From the cell containing the given text, extract its center point as [x, y] coordinate. 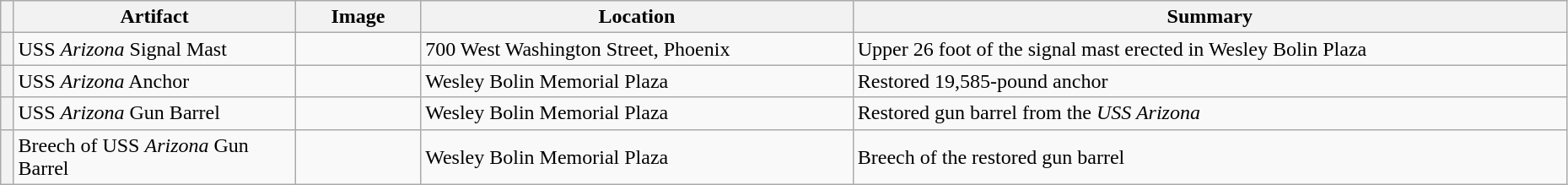
Location [638, 17]
USS Arizona Anchor [154, 81]
700 West Washington Street, Phoenix [638, 49]
Summary [1210, 17]
USS Arizona Gun Barrel [154, 113]
USS Arizona Signal Mast [154, 49]
Restored 19,585-pound anchor [1210, 81]
Image [358, 17]
Breech of USS Arizona Gun Barrel [154, 157]
Breech of the restored gun barrel [1210, 157]
Restored gun barrel from the USS Arizona [1210, 113]
Upper 26 foot of the signal mast erected in Wesley Bolin Plaza [1210, 49]
Artifact [154, 17]
